Detect which cell encompasses the target text, then output its (x, y) center coordinate. 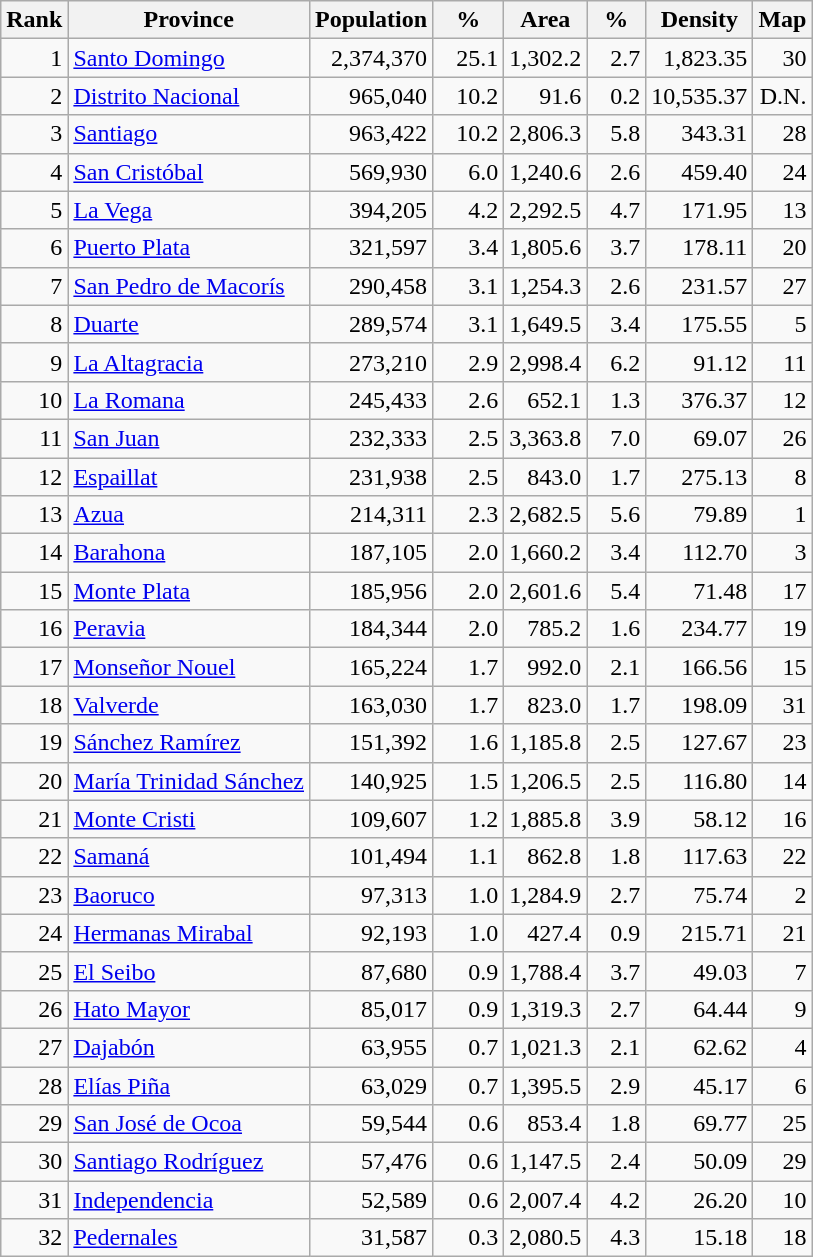
Monte Cristi (189, 819)
109,607 (372, 819)
Elías Piña (189, 1085)
1,823.35 (700, 58)
62.62 (700, 1047)
1,185.8 (546, 743)
52,589 (372, 1200)
15.18 (700, 1238)
569,930 (372, 172)
Azua (189, 515)
57,476 (372, 1162)
Monte Plata (189, 591)
853.4 (546, 1124)
232,333 (372, 438)
5.4 (616, 591)
64.44 (700, 1009)
1,788.4 (546, 971)
71.48 (700, 591)
1,395.5 (546, 1085)
178.11 (700, 248)
290,458 (372, 286)
1,660.2 (546, 553)
63,955 (372, 1047)
175.55 (700, 324)
4.7 (616, 210)
69.77 (700, 1124)
Puerto Plata (189, 248)
Duarte (189, 324)
58.12 (700, 819)
1,319.3 (546, 1009)
Rank (34, 20)
San José de Ocoa (189, 1124)
10,535.37 (700, 96)
31,587 (372, 1238)
3.9 (616, 819)
2.4 (616, 1162)
49.03 (700, 971)
92,193 (372, 933)
San Juan (189, 438)
0.3 (468, 1238)
26.20 (700, 1200)
343.31 (700, 134)
1,805.6 (546, 248)
171.95 (700, 210)
Barahona (189, 553)
Samaná (189, 857)
59,544 (372, 1124)
3,363.8 (546, 438)
Distrito Nacional (189, 96)
Valverde (189, 705)
El Seibo (189, 971)
Map (782, 20)
Hermanas Mirabal (189, 933)
45.17 (700, 1085)
La Romana (189, 400)
91.6 (546, 96)
91.12 (700, 362)
127.67 (700, 743)
Monseñor Nouel (189, 667)
32 (34, 1238)
163,030 (372, 705)
2,292.5 (546, 210)
231.57 (700, 286)
321,597 (372, 248)
1,240.6 (546, 172)
234.77 (700, 629)
1,147.5 (546, 1162)
97,313 (372, 895)
151,392 (372, 743)
Density (700, 20)
La Altagracia (189, 362)
185,956 (372, 591)
275.13 (700, 477)
785.2 (546, 629)
Santiago Rodríguez (189, 1162)
5.6 (616, 515)
Area (546, 20)
187,105 (372, 553)
394,205 (372, 210)
166.56 (700, 667)
289,574 (372, 324)
Independencia (189, 1200)
2,998.4 (546, 362)
5.8 (616, 134)
1,021.3 (546, 1047)
Santiago (189, 134)
63,029 (372, 1085)
6.0 (468, 172)
862.8 (546, 857)
Baoruco (189, 895)
Santo Domingo (189, 58)
69.07 (700, 438)
1.2 (468, 819)
112.70 (700, 553)
376.37 (700, 400)
6.2 (616, 362)
140,925 (372, 781)
50.09 (700, 1162)
San Cristóbal (189, 172)
116.80 (700, 781)
273,210 (372, 362)
25.1 (468, 58)
198.09 (700, 705)
79.89 (700, 515)
2.3 (468, 515)
843.0 (546, 477)
459.40 (700, 172)
1.1 (468, 857)
75.74 (700, 895)
2,007.4 (546, 1200)
7.0 (616, 438)
965,040 (372, 96)
2,682.5 (546, 515)
Population (372, 20)
101,494 (372, 857)
0.2 (616, 96)
963,422 (372, 134)
1,284.9 (546, 895)
1.3 (616, 400)
245,433 (372, 400)
1,885.8 (546, 819)
2,601.6 (546, 591)
1,254.3 (546, 286)
215.71 (700, 933)
652.1 (546, 400)
165,224 (372, 667)
1,206.5 (546, 781)
184,344 (372, 629)
992.0 (546, 667)
214,311 (372, 515)
427.4 (546, 933)
85,017 (372, 1009)
2,374,370 (372, 58)
Province (189, 20)
1,302.2 (546, 58)
Peravia (189, 629)
1,649.5 (546, 324)
823.0 (546, 705)
La Vega (189, 210)
Sánchez Ramírez (189, 743)
Pedernales (189, 1238)
231,938 (372, 477)
2,080.5 (546, 1238)
2,806.3 (546, 134)
San Pedro de Macorís (189, 286)
4.3 (616, 1238)
Espaillat (189, 477)
87,680 (372, 971)
Dajabón (189, 1047)
Hato Mayor (189, 1009)
María Trinidad Sánchez (189, 781)
1.5 (468, 781)
D.N. (782, 96)
117.63 (700, 857)
